For the text-containing cell, return its midpoint in (x, y) coordinate format. 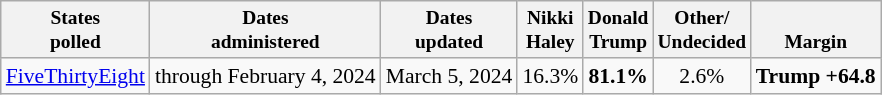
16.3% (550, 76)
Other/Undecided (702, 30)
through February 4, 2024 (266, 76)
Datesupdated (450, 30)
NikkiHaley (550, 30)
March 5, 2024 (450, 76)
Statespolled (76, 30)
DonaldTrump (618, 30)
Trump +64.8 (816, 76)
FiveThirtyEight (76, 76)
81.1% (618, 76)
2.6% (702, 76)
Datesadministered (266, 30)
Margin (816, 30)
